For the text-containing cell, return its midpoint in [x, y] coordinate format. 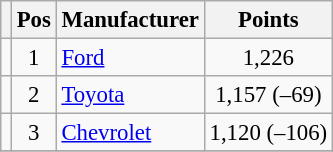
Manufacturer [130, 20]
Points [268, 20]
1,157 (–69) [268, 95]
Pos [34, 20]
2 [34, 95]
Toyota [130, 95]
1 [34, 58]
3 [34, 133]
1,226 [268, 58]
Chevrolet [130, 133]
Ford [130, 58]
1,120 (–106) [268, 133]
